From the cell containing the given text, extract its center point as [X, Y] coordinate. 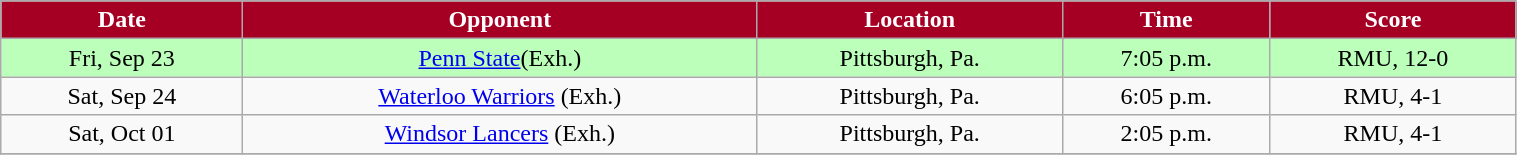
Date [122, 20]
Sat, Sep 24 [122, 96]
Fri, Sep 23 [122, 58]
Windsor Lancers (Exh.) [500, 134]
Sat, Oct 01 [122, 134]
Location [910, 20]
RMU, 12-0 [1393, 58]
2:05 p.m. [1166, 134]
Waterloo Warriors (Exh.) [500, 96]
7:05 p.m. [1166, 58]
Opponent [500, 20]
Time [1166, 20]
6:05 p.m. [1166, 96]
Score [1393, 20]
Penn State(Exh.) [500, 58]
